Return [x, y] of the center of cell containing provided text 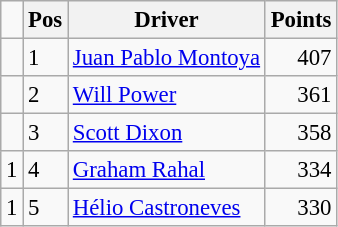
Hélio Castroneves [167, 208]
330 [300, 208]
407 [300, 58]
5 [46, 208]
Driver [167, 20]
334 [300, 170]
Pos [46, 20]
Juan Pablo Montoya [167, 58]
361 [300, 95]
2 [46, 95]
Will Power [167, 95]
Graham Rahal [167, 170]
Points [300, 20]
3 [46, 133]
Scott Dixon [167, 133]
358 [300, 133]
4 [46, 170]
